Scan for the cell matching the given text and deliver its (x, y) coordinate at center. 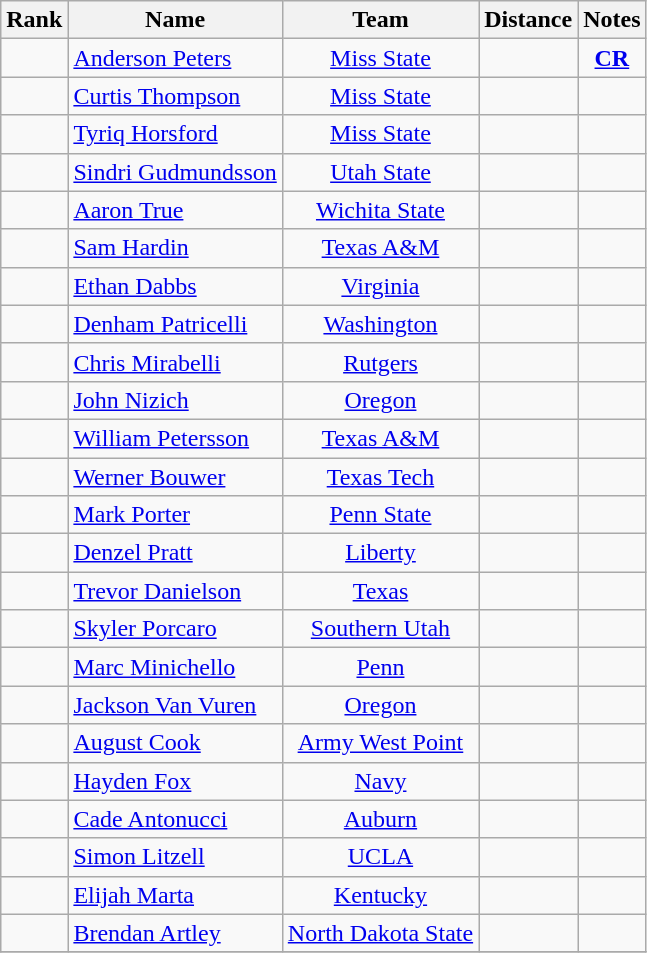
Texas (380, 591)
Navy (380, 781)
Name (175, 20)
Anderson Peters (175, 58)
Kentucky (380, 895)
William Petersson (175, 438)
Army West Point (380, 743)
UCLA (380, 857)
Jackson Van Vuren (175, 705)
Curtis Thompson (175, 96)
Aaron True (175, 210)
Team (380, 20)
Brendan Artley (175, 933)
Denzel Pratt (175, 553)
Wichita State (380, 210)
Trevor Danielson (175, 591)
Rutgers (380, 362)
Skyler Porcaro (175, 629)
Elijah Marta (175, 895)
John Nizich (175, 400)
Utah State (380, 172)
Penn (380, 667)
Liberty (380, 553)
Auburn (380, 819)
August Cook (175, 743)
CR (612, 58)
Texas Tech (380, 477)
North Dakota State (380, 933)
Ethan Dabbs (175, 286)
Notes (612, 20)
Rank (34, 20)
Sindri Gudmundsson (175, 172)
Mark Porter (175, 515)
Werner Bouwer (175, 477)
Cade Antonucci (175, 819)
Simon Litzell (175, 857)
Denham Patricelli (175, 324)
Tyriq Horsford (175, 134)
Southern Utah (380, 629)
Marc Minichello (175, 667)
Chris Mirabelli (175, 362)
Penn State (380, 515)
Washington (380, 324)
Sam Hardin (175, 248)
Virginia (380, 286)
Distance (528, 20)
Hayden Fox (175, 781)
